For the text-containing cell, return its midpoint in [X, Y] coordinate format. 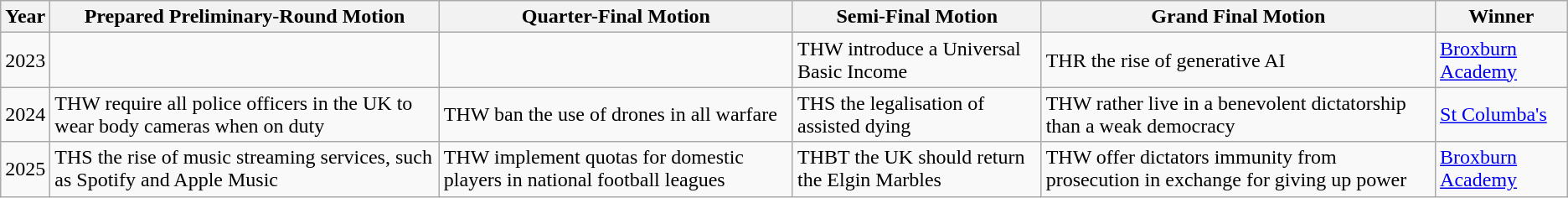
St Columba's [1502, 114]
Winner [1502, 17]
Grand Final Motion [1238, 17]
THW rather live in a benevolent dictatorship than a weak democracy [1238, 114]
THW ban the use of drones in all warfare [616, 114]
THBT the UK should return the Elgin Marbles [916, 169]
2025 [25, 169]
THS the rise of music streaming services, such as Spotify and Apple Music [245, 169]
THW implement quotas for domestic players in national football leagues [616, 169]
Quarter-Final Motion [616, 17]
2024 [25, 114]
THS the legalisation of assisted dying [916, 114]
Prepared Preliminary-Round Motion [245, 17]
Year [25, 17]
THW offer dictators immunity from prosecution in exchange for giving up power [1238, 169]
THW require all police officers in the UK to wear body cameras when on duty [245, 114]
THW introduce a Universal Basic Income [916, 60]
Semi-Final Motion [916, 17]
THR the rise of generative AI [1238, 60]
2023 [25, 60]
